Determine the [x, y] coordinate at the center of the cell enclosing the given text.  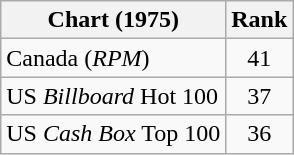
37 [260, 96]
US Billboard Hot 100 [114, 96]
US Cash Box Top 100 [114, 134]
Chart (1975) [114, 20]
41 [260, 58]
Rank [260, 20]
36 [260, 134]
Canada (RPM) [114, 58]
